Scan for the cell matching the given text and deliver its (X, Y) coordinate at center. 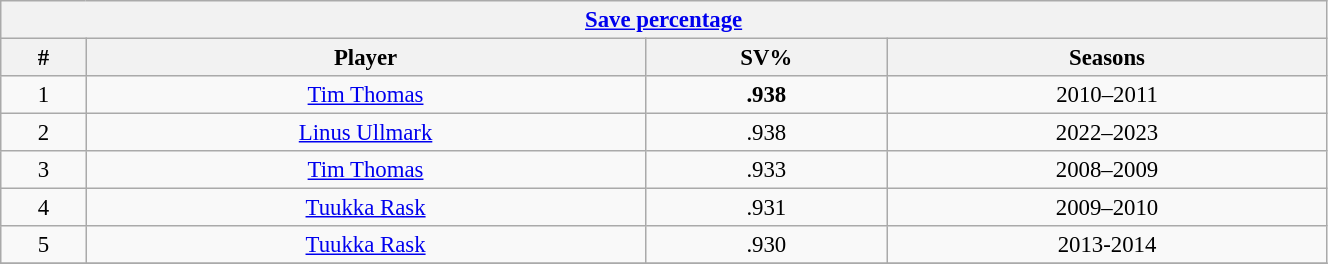
5 (44, 245)
2010–2011 (1108, 95)
.930 (766, 245)
3 (44, 170)
2013-2014 (1108, 245)
Player (366, 58)
# (44, 58)
.933 (766, 170)
SV% (766, 58)
Seasons (1108, 58)
1 (44, 95)
Linus Ullmark (366, 133)
4 (44, 208)
2 (44, 133)
2008–2009 (1108, 170)
Save percentage (664, 20)
2022–2023 (1108, 133)
2009–2010 (1108, 208)
.931 (766, 208)
